Detect which cell encompasses the target text, then output its (x, y) center coordinate. 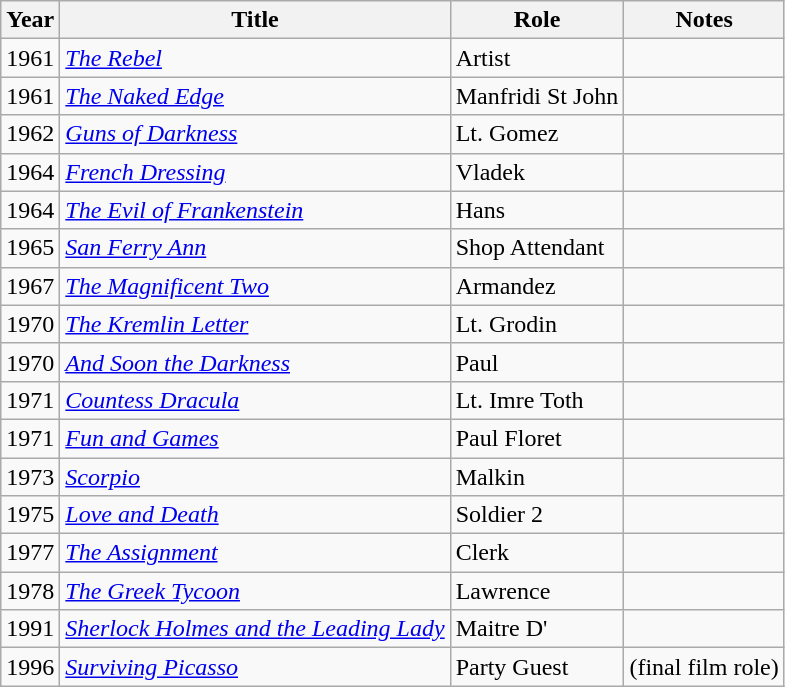
Countess Dracula (255, 400)
Soldier 2 (537, 515)
Lt. Gomez (537, 134)
Sherlock Holmes and the Leading Lady (255, 629)
Title (255, 20)
Scorpio (255, 477)
1962 (30, 134)
Hans (537, 210)
Paul (537, 362)
Lt. Imre Toth (537, 400)
1975 (30, 515)
Notes (704, 20)
Malkin (537, 477)
Vladek (537, 172)
Love and Death (255, 515)
1973 (30, 477)
And Soon the Darkness (255, 362)
Manfridi St John (537, 96)
Year (30, 20)
French Dressing (255, 172)
San Ferry Ann (255, 248)
1996 (30, 667)
1965 (30, 248)
Paul Floret (537, 438)
The Evil of Frankenstein (255, 210)
(final film role) (704, 667)
Clerk (537, 553)
Lawrence (537, 591)
Surviving Picasso (255, 667)
Shop Attendant (537, 248)
Party Guest (537, 667)
The Rebel (255, 58)
The Naked Edge (255, 96)
Artist (537, 58)
Lt. Grodin (537, 324)
The Assignment (255, 553)
1978 (30, 591)
Fun and Games (255, 438)
1967 (30, 286)
Armandez (537, 286)
The Magnificent Two (255, 286)
The Kremlin Letter (255, 324)
1977 (30, 553)
Role (537, 20)
Maitre D' (537, 629)
Guns of Darkness (255, 134)
1991 (30, 629)
The Greek Tycoon (255, 591)
